Locate the cell with the specified text and output its [X, Y] center coordinate. 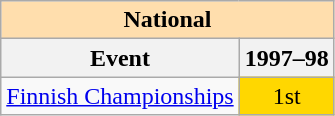
1st [286, 96]
Event [120, 58]
Finnish Championships [120, 96]
National [168, 20]
1997–98 [286, 58]
